From the cell containing the given text, extract its center point as [X, Y] coordinate. 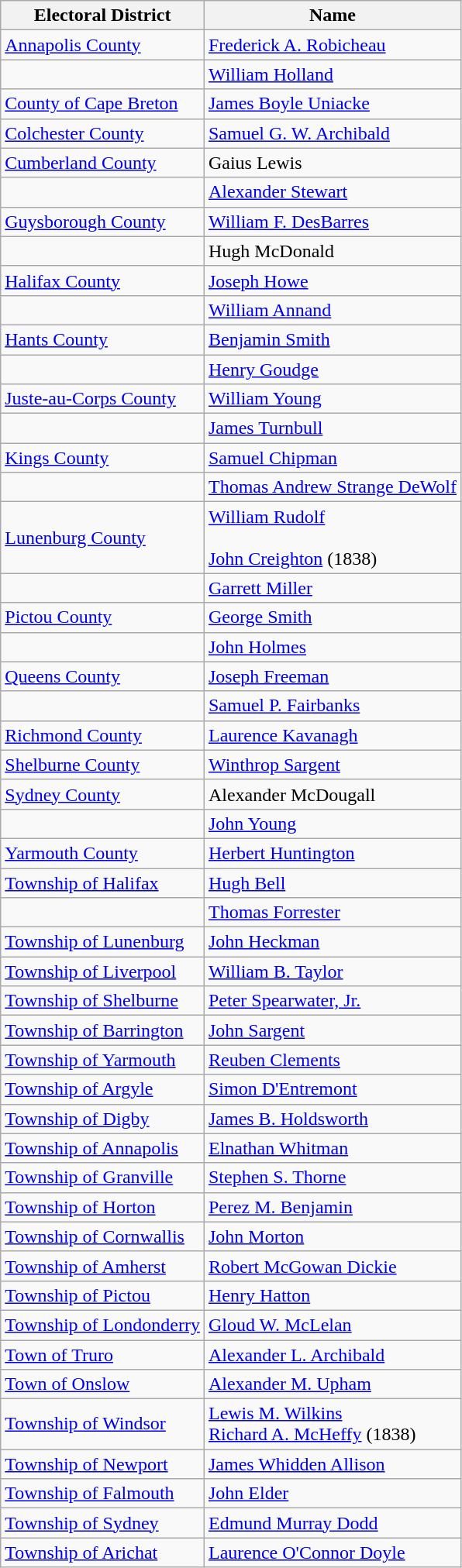
Electoral District [102, 15]
William Young [332, 399]
Halifax County [102, 280]
Juste-au-Corps County [102, 399]
John Heckman [332, 942]
Herbert Huntington [332, 853]
Hugh Bell [332, 882]
Thomas Forrester [332, 913]
Alexander M. Upham [332, 1384]
Town of Onslow [102, 1384]
Samuel G. W. Archibald [332, 133]
Joseph Freeman [332, 676]
Richmond County [102, 735]
Township of Arichat [102, 1553]
Alexander L. Archibald [332, 1355]
William Holland [332, 74]
Joseph Howe [332, 280]
Reuben Clements [332, 1060]
Samuel P. Fairbanks [332, 706]
Township of Barrington [102, 1030]
Township of Halifax [102, 882]
Annapolis County [102, 45]
Simon D'Entremont [332, 1089]
Perez M. Benjamin [332, 1207]
John Holmes [332, 647]
Colchester County [102, 133]
Lewis M. WilkinsRichard A. McHeffy (1838) [332, 1424]
Lunenburg County [102, 538]
Shelburne County [102, 765]
Laurence Kavanagh [332, 735]
Frederick A. Robicheau [332, 45]
Samuel Chipman [332, 458]
Township of Lunenburg [102, 942]
Queens County [102, 676]
Hants County [102, 339]
Township of Annapolis [102, 1148]
Township of Digby [102, 1119]
Township of Falmouth [102, 1494]
John Elder [332, 1494]
Township of Argyle [102, 1089]
Thomas Andrew Strange DeWolf [332, 487]
Hugh McDonald [332, 251]
Township of Liverpool [102, 971]
Stephen S. Thorne [332, 1178]
James B. Holdsworth [332, 1119]
Elnathan Whitman [332, 1148]
William RudolfJohn Creighton (1838) [332, 538]
Town of Truro [102, 1355]
William Annand [332, 310]
Alexander McDougall [332, 794]
James Turnbull [332, 428]
Township of Pictou [102, 1295]
Henry Hatton [332, 1295]
William F. DesBarres [332, 222]
William B. Taylor [332, 971]
James Boyle Uniacke [332, 104]
Alexander Stewart [332, 192]
Township of Amherst [102, 1266]
Township of Yarmouth [102, 1060]
James Whidden Allison [332, 1464]
Township of Sydney [102, 1523]
Pictou County [102, 617]
Gaius Lewis [332, 163]
Garrett Miller [332, 588]
Gloud W. McLelan [332, 1325]
Winthrop Sargent [332, 765]
Guysborough County [102, 222]
Robert McGowan Dickie [332, 1266]
Township of Horton [102, 1207]
Township of Newport [102, 1464]
Township of Shelburne [102, 1001]
Laurence O'Connor Doyle [332, 1553]
Township of Granville [102, 1178]
Township of Windsor [102, 1424]
Township of Cornwallis [102, 1236]
Yarmouth County [102, 853]
County of Cape Breton [102, 104]
Benjamin Smith [332, 339]
Kings County [102, 458]
George Smith [332, 617]
Cumberland County [102, 163]
Name [332, 15]
John Young [332, 824]
Henry Goudge [332, 370]
Peter Spearwater, Jr. [332, 1001]
Sydney County [102, 794]
Edmund Murray Dodd [332, 1523]
John Morton [332, 1236]
Township of Londonderry [102, 1325]
John Sargent [332, 1030]
